Capture the cell that displays the provided text and extract its [X, Y] central coordinate. 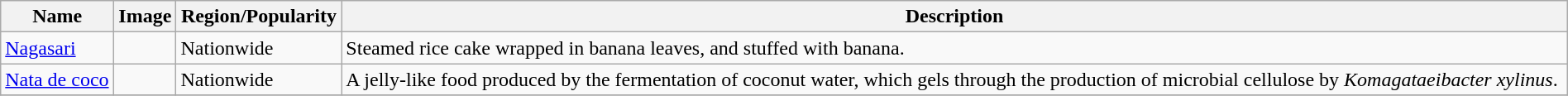
Nagasari [58, 48]
Name [58, 17]
Image [146, 17]
Nata de coco [58, 79]
Steamed rice cake wrapped in banana leaves, and stuffed with banana. [954, 48]
Description [954, 17]
Region/Popularity [259, 17]
